Locate the cell with the specified text and output its [x, y] center coordinate. 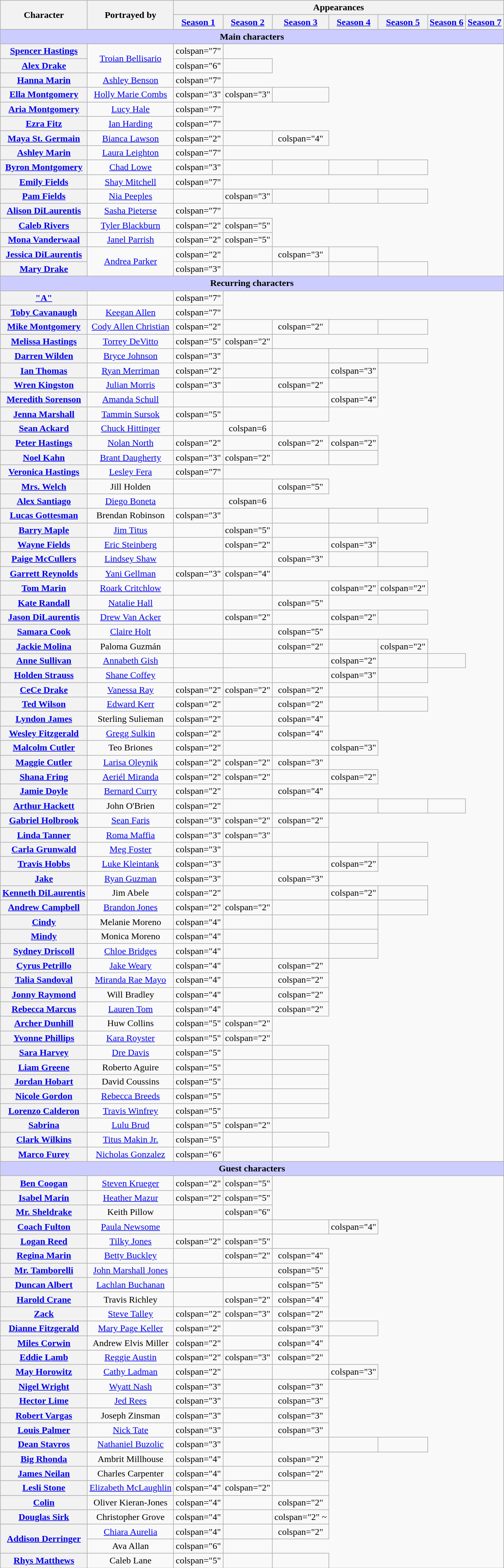
Keegan Allen [130, 312]
Amanda Schull [130, 399]
Wayne Fields [44, 545]
Paloma Guzmán [130, 646]
James Neilan [44, 1473]
Natalie Hall [130, 602]
Lesli Stone [44, 1488]
Will Bradley [130, 994]
Sabrina [44, 1125]
Lorenzo Calderon [44, 1111]
Teo Briones [130, 748]
Pam Fields [44, 196]
Emily Fields [44, 182]
Ashley Benson [130, 80]
Lucy Hale [130, 109]
Bryce Johnson [130, 356]
Janel Parrish [130, 240]
Larisa Oleynik [130, 762]
Jamie Doyle [44, 791]
Meg Foster [130, 849]
Sara Harvey [44, 1052]
Jim Abele [130, 893]
Carla Grunwald [44, 849]
Kenneth DiLaurentis [44, 893]
Talia Sandoval [44, 980]
Lucas Gottesman [44, 516]
Mrs. Welch [44, 487]
Gregg Sulkin [130, 733]
Shay Mitchell [130, 182]
Jim Titus [130, 530]
Cody Allen Christian [130, 327]
Yani Gellman [130, 574]
Ava Allan [130, 1546]
Ryan Guzman [130, 878]
Barry Maple [44, 530]
Melanie Moreno [130, 922]
Ashley Marin [44, 153]
John Marshall Jones [130, 1270]
Byron Montgomery [44, 167]
Brant Daugherty [130, 458]
Season 1 [198, 22]
Harold Crane [44, 1299]
Christopher Grove [130, 1517]
Joseph Zinsman [130, 1415]
Season 2 [248, 22]
Caleb Lane [130, 1560]
Maya St. Germain [44, 138]
Sean Ackard [44, 429]
Chloe Bridges [130, 951]
Linda Tanner [44, 835]
Eddie Lamb [44, 1358]
Luke Kleintank [130, 864]
Miranda Rae Mayo [130, 980]
Appearances [339, 8]
Mr. Tamborelli [44, 1270]
Caleb Rivers [44, 225]
Wyatt Nash [130, 1386]
Noel Kahn [44, 458]
Mindy [44, 937]
Garrett Reynolds [44, 574]
Recurring characters [252, 283]
Jonny Raymond [44, 994]
Elizabeth McLaughlin [130, 1488]
Nigel Wright [44, 1386]
Alison DiLaurentis [44, 211]
Duncan Albert [44, 1285]
Jackie Molina [44, 646]
Claire Holt [130, 631]
Brendan Robinson [130, 516]
colspan="2" ~ [301, 1517]
Travis Winfrey [130, 1111]
Aria Montgomery [44, 109]
Ella Montgomery [44, 95]
Logan Reed [44, 1241]
Dianne Fitzgerald [44, 1328]
Anne Sullivan [44, 661]
Rebecca Breeds [130, 1096]
Andrew Campbell [44, 908]
Sydney Driscoll [44, 951]
Eric Steinberg [130, 545]
Kara Royster [130, 1038]
Season 4 [354, 22]
Cyrus Petrillo [44, 966]
Drew Van Acker [130, 617]
Jason DiLaurentis [44, 617]
Yvonne Phillips [44, 1038]
Season 7 [485, 22]
Holly Marie Combs [130, 95]
Zack [44, 1314]
Mary Page Keller [130, 1328]
Mary Drake [44, 269]
Betty Buckley [130, 1256]
Dean Stavros [44, 1444]
Malcolm Cutler [44, 748]
Dre Davis [130, 1052]
Holden Strauss [44, 675]
Spencer Hastings [44, 51]
Monica Moreno [130, 937]
Jordan Hobart [44, 1081]
Cindy [44, 922]
Titus Makin Jr. [130, 1140]
Tammin Sursok [130, 414]
"A" [44, 298]
Rhys Matthews [44, 1560]
Lindsey Shaw [130, 559]
Cathy Ladman [130, 1372]
Jed Rees [130, 1401]
Huw Collins [130, 1023]
Torrey DeVitto [130, 341]
Melissa Hastings [44, 341]
Toby Cavanaugh [44, 312]
Character [44, 15]
Mr. Sheldrake [44, 1212]
Annabeth Gish [130, 661]
Season 5 [403, 22]
Oliver Kieran-Jones [130, 1502]
Liam Greene [44, 1067]
Edward Kerr [130, 704]
Jessica DiLaurentis [44, 254]
Sean Faris [130, 820]
Peter Hastings [44, 443]
Lesley Fera [130, 472]
Roberto Aguire [130, 1067]
Nicole Gordon [44, 1096]
Troian Bellisario [130, 58]
Nolan North [130, 443]
Jenna Marshall [44, 414]
Ian Thomas [44, 370]
Reggie Austin [130, 1358]
Miles Corwin [44, 1343]
Roma Maffia [130, 835]
Jake [44, 878]
Rebecca Marcus [44, 1009]
Jill Holden [130, 487]
Vanessa Ray [130, 690]
Travis Richley [130, 1299]
Roark Critchlow [130, 588]
Marco Furey [44, 1154]
Laura Leighton [130, 153]
Alex Santiago [44, 501]
Diego Boneta [130, 501]
Big Rhonda [44, 1459]
Steve Talley [130, 1314]
David Coussins [130, 1081]
Isabel Marin [44, 1198]
Ted Wilson [44, 704]
Tom Marin [44, 588]
Lauren Tom [130, 1009]
Lyndon James [44, 719]
Guest characters [252, 1169]
Wesley Fitzgerald [44, 733]
Darren Wilden [44, 356]
Travis Hobbs [44, 864]
Regina Marin [44, 1256]
Nick Tate [130, 1430]
Season 3 [301, 22]
Colin [44, 1502]
Tyler Blackburn [130, 225]
Hanna Marin [44, 80]
Robert Vargas [44, 1415]
Mona Vanderwaal [44, 240]
Ezra Fitz [44, 124]
Arthur Hackett [44, 806]
Keith Pillow [130, 1212]
Archer Dunhill [44, 1023]
Lulu Brud [130, 1125]
CeCe Drake [44, 690]
Wren Kingston [44, 385]
Andrew Elvis Miller [130, 1343]
Bianca Lawson [130, 138]
Charles Carpenter [130, 1473]
John O'Brien [130, 806]
Sasha Pieterse [130, 211]
Chad Lowe [130, 167]
Gabriel Holbrook [44, 820]
Jake Weary [130, 966]
Season 6 [446, 22]
Steven Krueger [130, 1183]
Douglas Sirk [44, 1517]
Heather Mazur [130, 1198]
Brandon Jones [130, 908]
Chiara Aurelia [130, 1531]
Mike Montgomery [44, 327]
Clark Wilkins [44, 1140]
Bernard Curry [130, 791]
Shana Fring [44, 777]
Ambrit Millhouse [130, 1459]
Meredith Sorenson [44, 399]
Main characters [252, 37]
Hector Lime [44, 1401]
Samara Cook [44, 631]
Portrayed by [130, 15]
Alex Drake [44, 66]
Ryan Merriman [130, 370]
Paula Newsome [130, 1227]
Sterling Sulieman [130, 719]
Nicholas Gonzalez [130, 1154]
Louis Palmer [44, 1430]
Andrea Parker [130, 262]
Veronica Hastings [44, 472]
Lachlan Buchanan [130, 1285]
Ben Coogan [44, 1183]
Aeriél Miranda [130, 777]
Maggie Cutler [44, 762]
Coach Fulton [44, 1227]
Nia Peeples [130, 196]
Kate Randall [44, 602]
Ian Harding [130, 124]
Nathaniel Buzolic [130, 1444]
Paige McCullers [44, 559]
Julian Morris [130, 385]
Addison Derringer [44, 1539]
Chuck Hittinger [130, 429]
May Horowitz [44, 1372]
Shane Coffey [130, 675]
Tilky Jones [130, 1241]
